Return (x, y) of the center of cell containing provided text 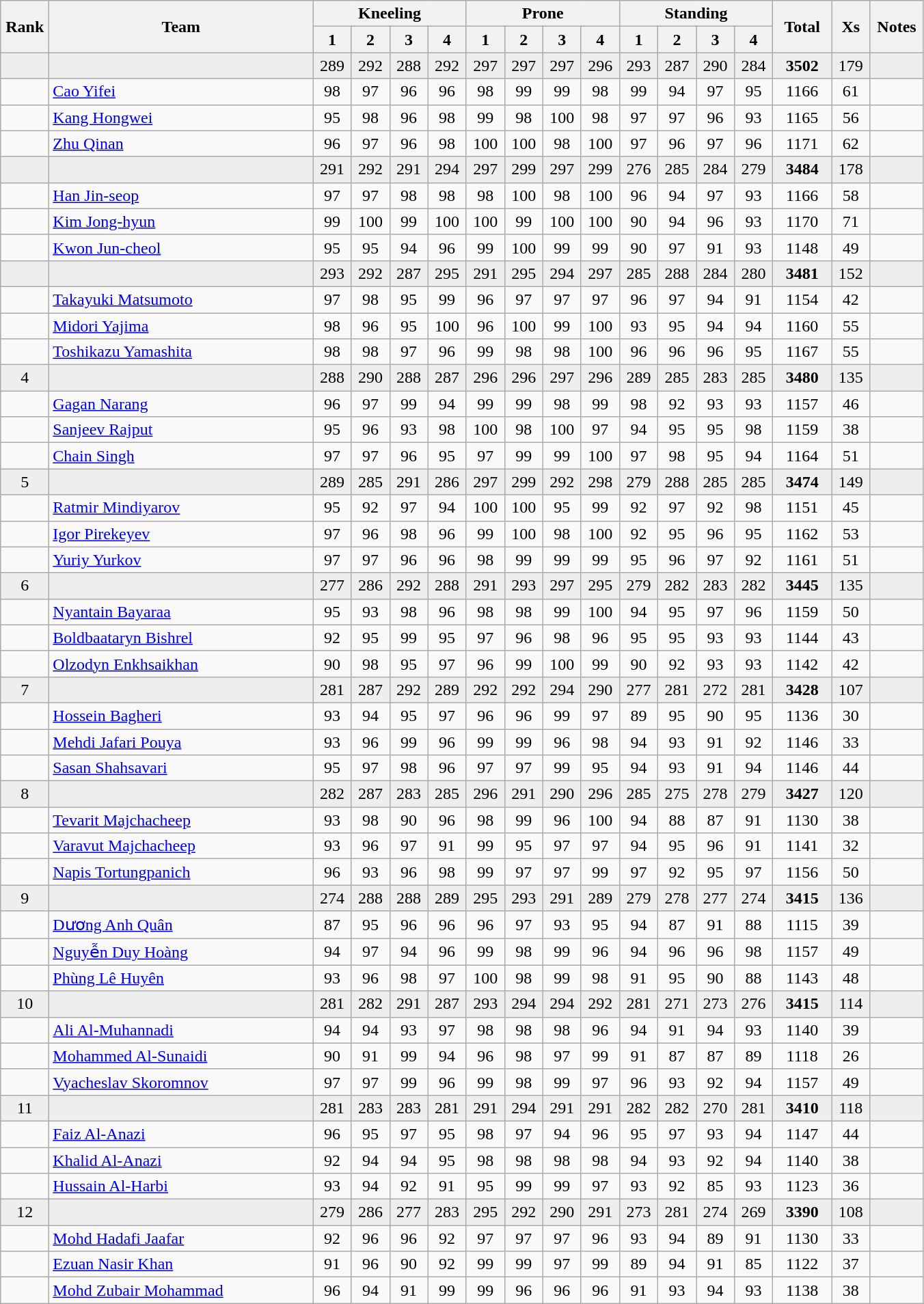
3481 (802, 273)
Khalid Al-Anazi (181, 1160)
1123 (802, 1186)
269 (754, 1212)
280 (754, 273)
Tevarit Majchacheep (181, 820)
Midori Yajima (181, 326)
5 (25, 482)
Vyacheslav Skoromnov (181, 1082)
Ali Al-Muhannadi (181, 1030)
Mohd Hadafi Jaafar (181, 1238)
Napis Tortungpanich (181, 872)
1122 (802, 1264)
Cao Yifei (181, 92)
Sasan Shahsavari (181, 768)
3484 (802, 169)
Yuriy Yurkov (181, 560)
Chain Singh (181, 456)
7 (25, 690)
1167 (802, 352)
30 (851, 716)
Hussain Al-Harbi (181, 1186)
9 (25, 898)
Igor Pirekeyev (181, 534)
58 (851, 195)
107 (851, 690)
1118 (802, 1056)
Xs (851, 27)
Standing (696, 14)
Kim Jong-hyun (181, 221)
Mohd Zubair Mohammad (181, 1290)
118 (851, 1108)
1171 (802, 144)
1136 (802, 716)
6 (25, 586)
108 (851, 1212)
3410 (802, 1108)
1164 (802, 456)
1154 (802, 299)
270 (715, 1108)
Rank (25, 27)
298 (600, 482)
53 (851, 534)
8 (25, 794)
11 (25, 1108)
1160 (802, 326)
Notes (897, 27)
Mehdi Jafari Pouya (181, 742)
1115 (802, 925)
56 (851, 118)
179 (851, 66)
37 (851, 1264)
10 (25, 1004)
149 (851, 482)
3427 (802, 794)
178 (851, 169)
32 (851, 846)
Boldbaataryn Bishrel (181, 638)
45 (851, 508)
Nguyễn Duy Hoàng (181, 951)
Total (802, 27)
3390 (802, 1212)
36 (851, 1186)
275 (677, 794)
136 (851, 898)
3428 (802, 690)
120 (851, 794)
43 (851, 638)
Nyantain Bayaraa (181, 612)
61 (851, 92)
Gagan Narang (181, 404)
48 (851, 978)
Kang Hongwei (181, 118)
1142 (802, 664)
26 (851, 1056)
Toshikazu Yamashita (181, 352)
Prone (543, 14)
Kwon Jun-cheol (181, 247)
71 (851, 221)
Han Jin-seop (181, 195)
1161 (802, 560)
1170 (802, 221)
62 (851, 144)
1138 (802, 1290)
114 (851, 1004)
Takayuki Matsumoto (181, 299)
1151 (802, 508)
1156 (802, 872)
1144 (802, 638)
12 (25, 1212)
1141 (802, 846)
1148 (802, 247)
Ezuan Nasir Khan (181, 1264)
271 (677, 1004)
3445 (802, 586)
3502 (802, 66)
Olzodyn Enkhsaikhan (181, 664)
Varavut Majchacheep (181, 846)
Ratmir Mindiyarov (181, 508)
Faiz Al-Anazi (181, 1134)
272 (715, 690)
Hossein Bagheri (181, 716)
Zhu Qinan (181, 144)
Sanjeev Rajput (181, 430)
1147 (802, 1134)
3480 (802, 378)
1143 (802, 978)
Team (181, 27)
Kneeling (390, 14)
Dương Anh Quân (181, 925)
1162 (802, 534)
46 (851, 404)
Mohammed Al-Sunaidi (181, 1056)
152 (851, 273)
Phùng Lê Huyên (181, 978)
3474 (802, 482)
1165 (802, 118)
